Output the (x, y) coordinate of the center of the cell containing the given text.  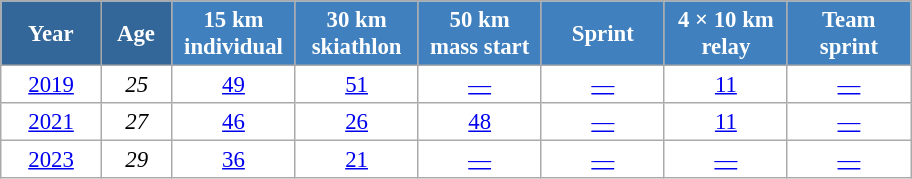
27 (136, 122)
46 (234, 122)
48 (480, 122)
Team sprint (848, 34)
50 km mass start (480, 34)
Year (52, 34)
51 (356, 85)
2019 (52, 85)
26 (356, 122)
29 (136, 160)
49 (234, 85)
2021 (52, 122)
21 (356, 160)
4 × 10 km relay (726, 34)
25 (136, 85)
15 km individual (234, 34)
36 (234, 160)
Sprint (602, 34)
30 km skiathlon (356, 34)
2023 (52, 160)
Age (136, 34)
